Determine the [X, Y] coordinate at the center of the cell enclosing the given text.  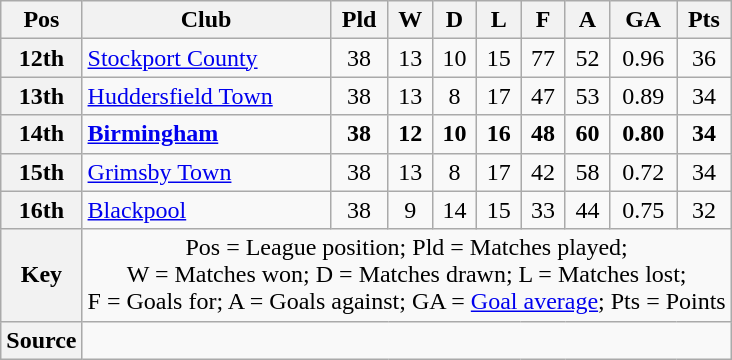
42 [543, 172]
Grimsby Town [206, 172]
16 [499, 134]
Source [42, 340]
13th [42, 96]
58 [587, 172]
14 [454, 210]
F [543, 20]
0.72 [644, 172]
44 [587, 210]
Stockport County [206, 58]
0.80 [644, 134]
32 [704, 210]
0.75 [644, 210]
Club [206, 20]
Key [42, 275]
L [499, 20]
53 [587, 96]
47 [543, 96]
12th [42, 58]
A [587, 20]
15th [42, 172]
Blackpool [206, 210]
GA [644, 20]
0.96 [644, 58]
12 [410, 134]
9 [410, 210]
Huddersfield Town [206, 96]
Pos [42, 20]
52 [587, 58]
Birmingham [206, 134]
W [410, 20]
77 [543, 58]
36 [704, 58]
D [454, 20]
48 [543, 134]
33 [543, 210]
60 [587, 134]
Pts [704, 20]
Pld [359, 20]
0.89 [644, 96]
14th [42, 134]
16th [42, 210]
